Extract the (x, y) coordinate from the center of the cell holding the provided text.  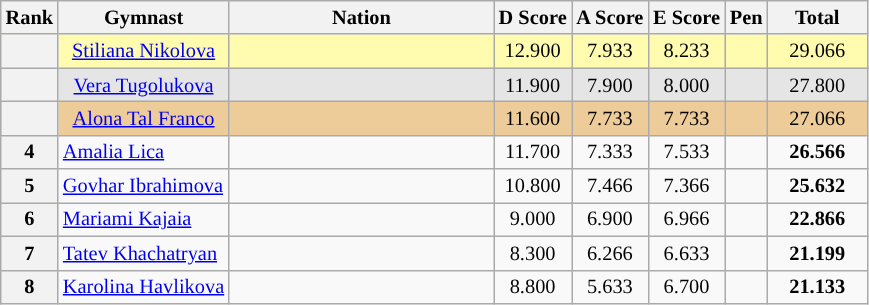
6.966 (686, 219)
10.800 (533, 186)
D Score (533, 17)
Total (817, 17)
26.566 (817, 152)
Karolina Havlikova (144, 287)
6.633 (686, 253)
7.533 (686, 152)
4 (30, 152)
Gymnast (144, 17)
8.000 (686, 85)
Mariami Kajaia (144, 219)
Govhar Ibrahimova (144, 186)
Nation (362, 17)
Stiliana Nikolova (144, 51)
9.000 (533, 219)
29.066 (817, 51)
11.600 (533, 118)
25.632 (817, 186)
8.233 (686, 51)
Amalia Lica (144, 152)
7.933 (610, 51)
Tatev Khachatryan (144, 253)
8.300 (533, 253)
A Score (610, 17)
8 (30, 287)
22.866 (817, 219)
6.700 (686, 287)
8.800 (533, 287)
6.266 (610, 253)
7.466 (610, 186)
Pen (746, 17)
7.366 (686, 186)
27.800 (817, 85)
5.633 (610, 287)
27.066 (817, 118)
11.900 (533, 85)
7.900 (610, 85)
5 (30, 186)
11.700 (533, 152)
21.199 (817, 253)
12.900 (533, 51)
21.133 (817, 287)
7 (30, 253)
6.900 (610, 219)
7.333 (610, 152)
Rank (30, 17)
6 (30, 219)
Vera Tugolukova (144, 85)
Alona Tal Franco (144, 118)
E Score (686, 17)
